Return the (X, Y) coordinate for the center point of the cell that contains the specified text.  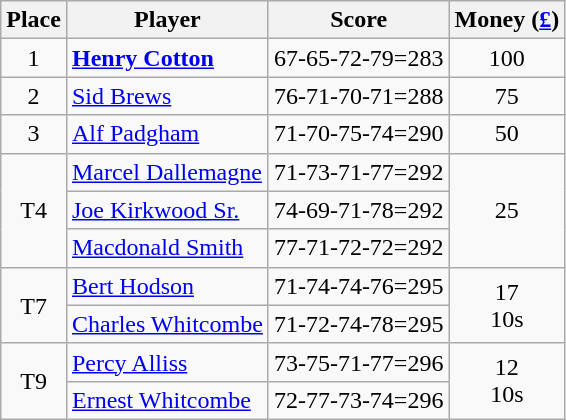
2 (34, 96)
Charles Whitcombe (167, 324)
Money (£) (507, 20)
Sid Brews (167, 96)
3 (34, 134)
76-71-70-71=288 (358, 96)
71-74-74-76=295 (358, 286)
100 (507, 58)
73-75-71-77=296 (358, 362)
Player (167, 20)
Score (358, 20)
67-65-72-79=283 (358, 58)
Place (34, 20)
71-70-75-74=290 (358, 134)
1210s (507, 381)
72-77-73-74=296 (358, 400)
71-72-74-78=295 (358, 324)
1 (34, 58)
Macdonald Smith (167, 248)
74-69-71-78=292 (358, 210)
50 (507, 134)
25 (507, 210)
1710s (507, 305)
T4 (34, 210)
Henry Cotton (167, 58)
Joe Kirkwood Sr. (167, 210)
71-73-71-77=292 (358, 172)
T7 (34, 305)
Ernest Whitcombe (167, 400)
75 (507, 96)
Marcel Dallemagne (167, 172)
Alf Padgham (167, 134)
T9 (34, 381)
Percy Alliss (167, 362)
77-71-72-72=292 (358, 248)
Bert Hodson (167, 286)
